Capture the cell that displays the provided text and extract its [x, y] central coordinate. 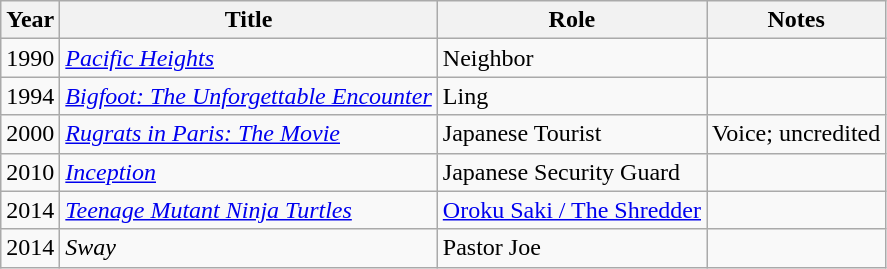
Pastor Joe [572, 248]
Role [572, 20]
Neighbor [572, 58]
Voice; uncredited [796, 134]
Inception [248, 172]
Teenage Mutant Ninja Turtles [248, 210]
Oroku Saki / The Shredder [572, 210]
2000 [30, 134]
Notes [796, 20]
Year [30, 20]
1994 [30, 96]
2010 [30, 172]
Japanese Tourist [572, 134]
Sway [248, 248]
1990 [30, 58]
Japanese Security Guard [572, 172]
Rugrats in Paris: The Movie [248, 134]
Pacific Heights [248, 58]
Title [248, 20]
Bigfoot: The Unforgettable Encounter [248, 96]
Ling [572, 96]
